Pinpoint the cell where the given text exists, returning its (x, y) midpoint coordinate. 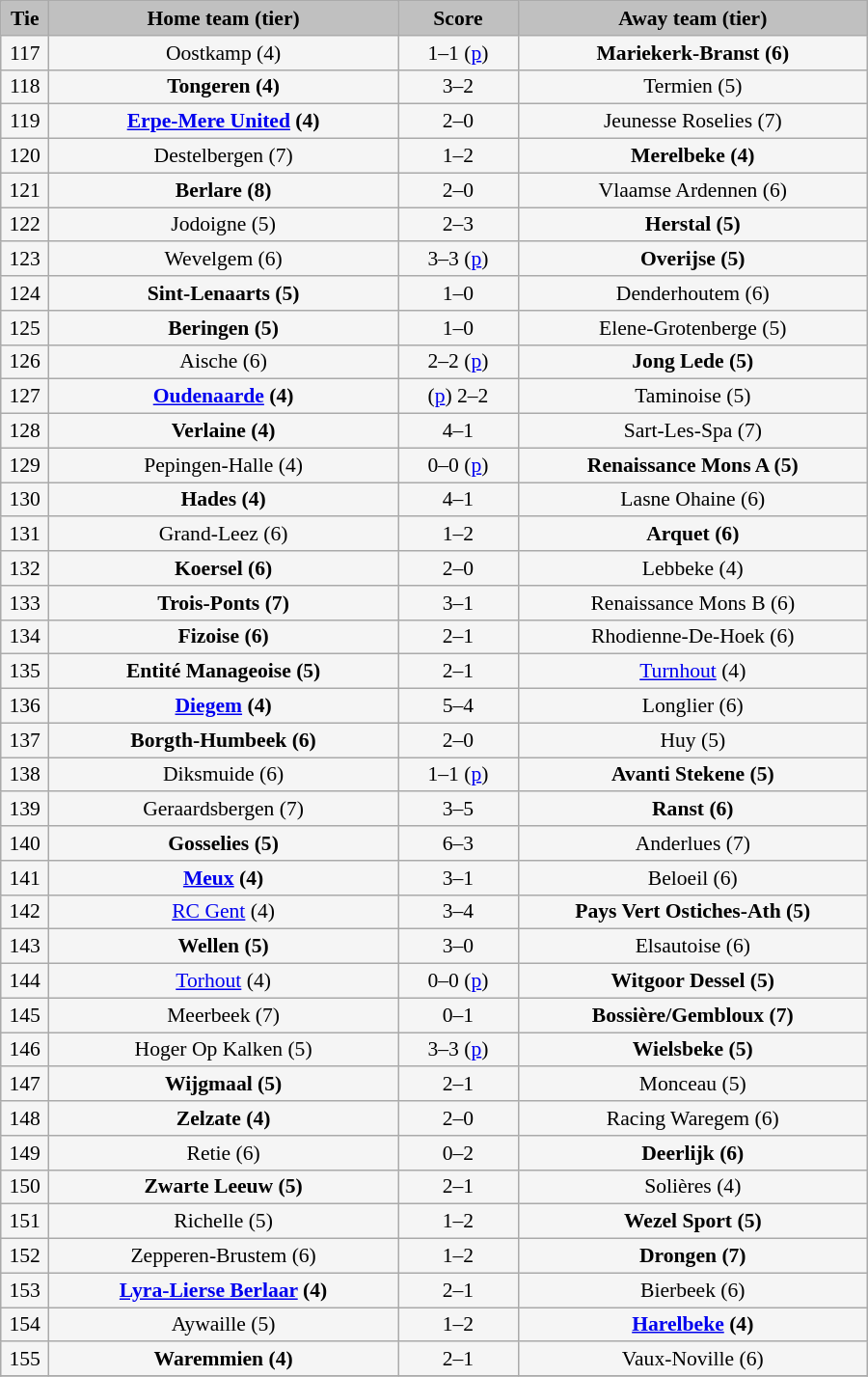
Monceau (5) (692, 1085)
Erpe-Mere United (4) (224, 122)
150 (25, 1187)
Trois-Ponts (7) (224, 603)
148 (25, 1118)
Taminoise (5) (692, 397)
155 (25, 1360)
5–4 (459, 706)
Wijgmaal (5) (224, 1085)
0–2 (459, 1153)
Wevelgem (6) (224, 260)
Arquet (6) (692, 535)
Beloeil (6) (692, 878)
Zepperen-Brustem (6) (224, 1256)
Gosselies (5) (224, 843)
2–3 (459, 225)
120 (25, 156)
Merelbeke (4) (692, 156)
Score (459, 18)
Meerbeek (7) (224, 1015)
119 (25, 122)
117 (25, 53)
Home team (tier) (224, 18)
147 (25, 1085)
Wezel Sport (5) (692, 1222)
142 (25, 912)
Mariekerk-Branst (6) (692, 53)
121 (25, 190)
122 (25, 225)
Racing Waregem (6) (692, 1118)
Tongeren (4) (224, 87)
0–1 (459, 1015)
Beringen (5) (224, 328)
139 (25, 810)
Zelzate (4) (224, 1118)
Lebbeke (4) (692, 568)
Sart-Les-Spa (7) (692, 431)
Retie (6) (224, 1153)
3–4 (459, 912)
Jodoigne (5) (224, 225)
3–0 (459, 947)
Solières (4) (692, 1187)
Termien (5) (692, 87)
Huy (5) (692, 740)
Koersel (6) (224, 568)
Tie (25, 18)
Bossière/Gembloux (7) (692, 1015)
Oostkamp (4) (224, 53)
Diegem (4) (224, 706)
Lyra-Lierse Berlaar (4) (224, 1290)
133 (25, 603)
143 (25, 947)
Anderlues (7) (692, 843)
151 (25, 1222)
128 (25, 431)
Fizoise (6) (224, 637)
Sint-Lenaarts (5) (224, 293)
Hades (4) (224, 500)
2–2 (p) (459, 362)
Zwarte Leeuw (5) (224, 1187)
Pays Vert Ostiches-Ath (5) (692, 912)
146 (25, 1050)
Avanti Stekene (5) (692, 775)
3–2 (459, 87)
145 (25, 1015)
152 (25, 1256)
Destelbergen (7) (224, 156)
Torhout (4) (224, 981)
140 (25, 843)
Verlaine (4) (224, 431)
Diksmuide (6) (224, 775)
Entité Manageoise (5) (224, 672)
Lasne Ohaine (6) (692, 500)
Ranst (6) (692, 810)
Elene-Grotenberge (5) (692, 328)
Elsautoise (6) (692, 947)
131 (25, 535)
6–3 (459, 843)
135 (25, 672)
Jong Lede (5) (692, 362)
Aywaille (5) (224, 1325)
141 (25, 878)
(p) 2–2 (459, 397)
Grand-Leez (6) (224, 535)
Away team (tier) (692, 18)
138 (25, 775)
Overijse (5) (692, 260)
Oudenaarde (4) (224, 397)
Bierbeek (6) (692, 1290)
Renaissance Mons B (6) (692, 603)
Wellen (5) (224, 947)
Drongen (7) (692, 1256)
136 (25, 706)
Vlaamse Ardennen (6) (692, 190)
Deerlijk (6) (692, 1153)
Pepingen-Halle (4) (224, 465)
3–5 (459, 810)
Turnhout (4) (692, 672)
125 (25, 328)
118 (25, 87)
Geraardsbergen (7) (224, 810)
Berlare (8) (224, 190)
Vaux-Noville (6) (692, 1360)
Waremmien (4) (224, 1360)
Rhodienne-De-Hoek (6) (692, 637)
126 (25, 362)
Renaissance Mons A (5) (692, 465)
132 (25, 568)
Harelbeke (4) (692, 1325)
RC Gent (4) (224, 912)
134 (25, 637)
Jeunesse Roselies (7) (692, 122)
Denderhoutem (6) (692, 293)
129 (25, 465)
149 (25, 1153)
Longlier (6) (692, 706)
154 (25, 1325)
144 (25, 981)
Hoger Op Kalken (5) (224, 1050)
153 (25, 1290)
127 (25, 397)
Meux (4) (224, 878)
Borgth-Humbeek (6) (224, 740)
123 (25, 260)
130 (25, 500)
Richelle (5) (224, 1222)
124 (25, 293)
Herstal (5) (692, 225)
Aische (6) (224, 362)
Witgoor Dessel (5) (692, 981)
Wielsbeke (5) (692, 1050)
137 (25, 740)
